Scan for the cell matching the given text and deliver its [x, y] coordinate at center. 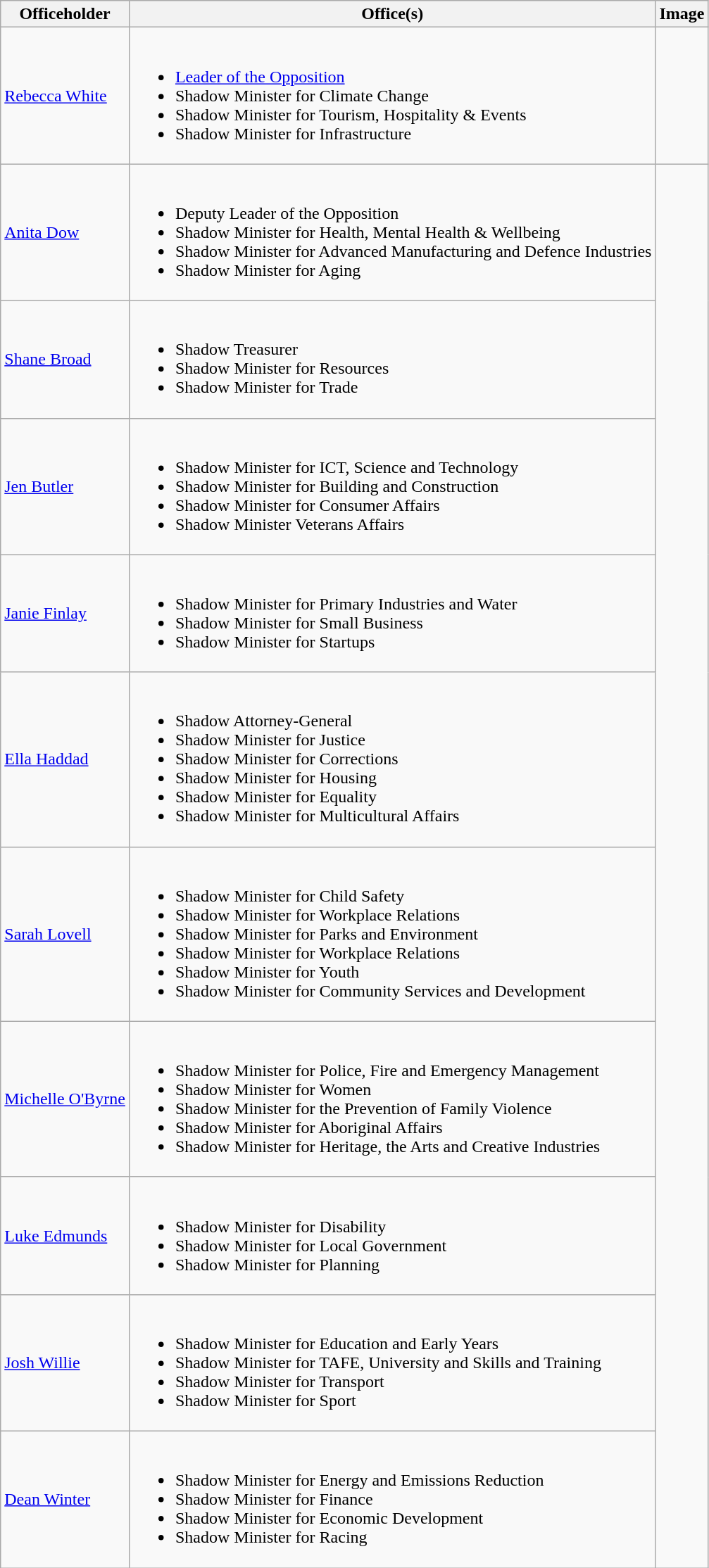
Office(s) [392, 14]
Michelle O'Byrne [65, 1099]
Shadow Minister for DisabilityShadow Minister for Local GovernmentShadow Minister for Planning [392, 1236]
Officeholder [65, 14]
Shadow TreasurerShadow Minister for ResourcesShadow Minister for Trade [392, 359]
Rebecca White [65, 96]
Anita Dow [65, 232]
Ella Haddad [65, 759]
Shane Broad [65, 359]
Shadow Minister for Energy and Emissions ReductionShadow Minister for FinanceShadow Minister for Economic DevelopmentShadow Minister for Racing [392, 1499]
Luke Edmunds [65, 1236]
Dean Winter [65, 1499]
Sarah Lovell [65, 934]
Image [682, 14]
Jen Butler [65, 486]
Leader of the OppositionShadow Minister for Climate ChangeShadow Minister for Tourism, Hospitality & EventsShadow Minister for Infrastructure [392, 96]
Janie Finlay [65, 614]
Shadow Minister for Primary Industries and WaterShadow Minister for Small BusinessShadow Minister for Startups [392, 614]
Josh Willie [65, 1362]
